Output the [x, y] coordinate of the center of the cell containing the given text.  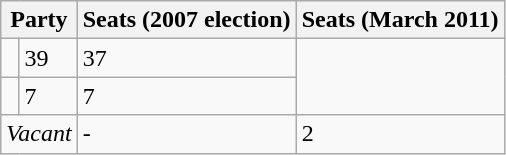
Seats (2007 election) [186, 20]
Party [39, 20]
Seats (March 2011) [400, 20]
Vacant [39, 134]
39 [48, 58]
- [186, 134]
2 [400, 134]
37 [186, 58]
